Find where the given text appears and provide that cell's center as (x, y) coordinate. 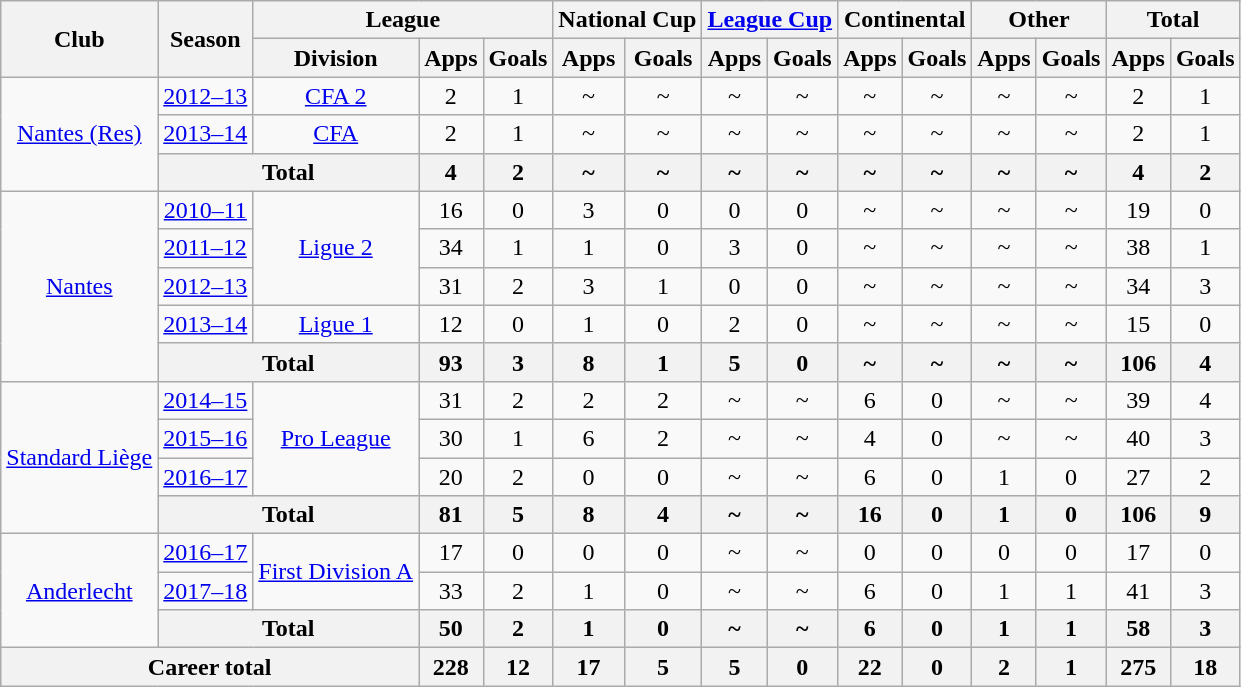
2014–15 (206, 400)
First Division A (336, 572)
Standard Liège (80, 457)
20 (451, 477)
Other (1039, 20)
Ligue 2 (336, 248)
15 (1138, 324)
Nantes (80, 286)
Continental (905, 20)
Club (80, 39)
National Cup (628, 20)
League Cup (770, 20)
38 (1138, 248)
9 (1205, 515)
CFA (336, 134)
League (403, 20)
228 (451, 667)
39 (1138, 400)
18 (1205, 667)
2011–12 (206, 248)
30 (451, 438)
Pro League (336, 438)
33 (451, 591)
93 (451, 362)
58 (1138, 629)
Nantes (Res) (80, 134)
Ligue 1 (336, 324)
Division (336, 58)
Anderlecht (80, 591)
2015–16 (206, 438)
41 (1138, 591)
50 (451, 629)
19 (1138, 210)
Career total (210, 667)
275 (1138, 667)
22 (870, 667)
2017–18 (206, 591)
81 (451, 515)
Season (206, 39)
40 (1138, 438)
CFA 2 (336, 96)
2010–11 (206, 210)
27 (1138, 477)
